Detect which cell encompasses the target text, then output its [x, y] center coordinate. 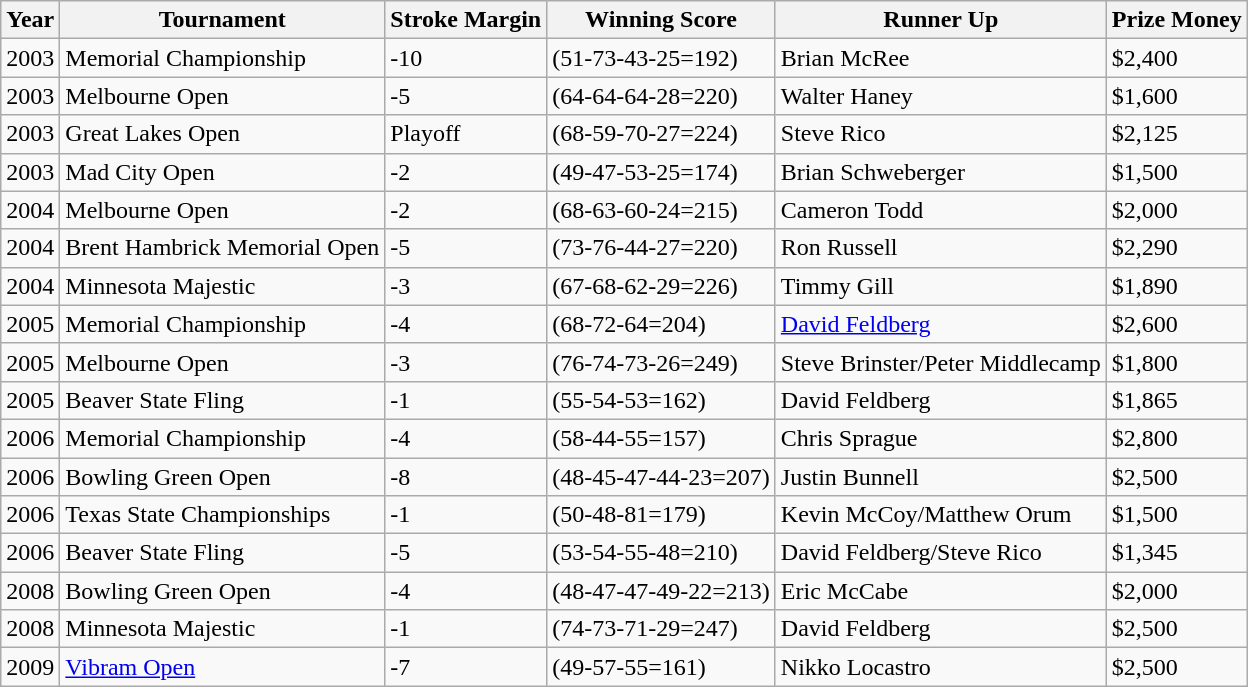
Chris Sprague [940, 438]
Ron Russell [940, 248]
(48-47-47-49-22=213) [662, 591]
$2,290 [1176, 248]
(48-45-47-44-23=207) [662, 477]
(50-48-81=179) [662, 515]
$1,800 [1176, 362]
-7 [466, 667]
Timmy Gill [940, 286]
(74-73-71-29=247) [662, 629]
(58-44-55=157) [662, 438]
Prize Money [1176, 20]
Brent Hambrick Memorial Open [222, 248]
Stroke Margin [466, 20]
Brian Schweberger [940, 172]
$1,890 [1176, 286]
$1,345 [1176, 553]
(68-63-60-24=215) [662, 210]
(64-64-64-28=220) [662, 96]
Winning Score [662, 20]
$1,865 [1176, 400]
(55-54-53=162) [662, 400]
$1,600 [1176, 96]
2009 [30, 667]
(49-47-53-25=174) [662, 172]
Texas State Championships [222, 515]
(76-74-73-26=249) [662, 362]
(68-59-70-27=224) [662, 134]
Kevin McCoy/Matthew Orum [940, 515]
Nikko Locastro [940, 667]
Brian McRee [940, 58]
Tournament [222, 20]
Justin Bunnell [940, 477]
Mad City Open [222, 172]
-10 [466, 58]
Great Lakes Open [222, 134]
(49-57-55=161) [662, 667]
$2,600 [1176, 324]
-8 [466, 477]
Vibram Open [222, 667]
Playoff [466, 134]
Steve Brinster/Peter Middlecamp [940, 362]
$2,800 [1176, 438]
Eric McCabe [940, 591]
(53-54-55-48=210) [662, 553]
Steve Rico [940, 134]
Runner Up [940, 20]
Cameron Todd [940, 210]
$2,400 [1176, 58]
(51-73-43-25=192) [662, 58]
Walter Haney [940, 96]
(73-76-44-27=220) [662, 248]
(67-68-62-29=226) [662, 286]
Year [30, 20]
David Feldberg/Steve Rico [940, 553]
$2,125 [1176, 134]
(68-72-64=204) [662, 324]
